Output the [X, Y] coordinate of the center of the cell containing the given text.  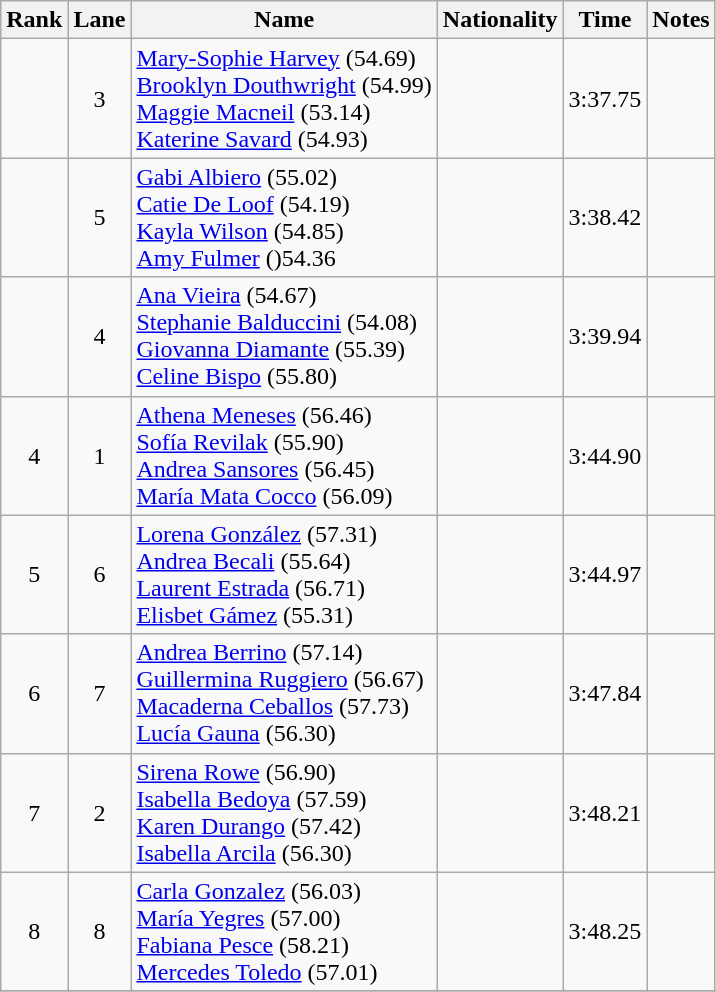
Nationality [500, 20]
3 [100, 98]
3:37.75 [605, 98]
3:38.42 [605, 218]
2 [100, 812]
3:48.25 [605, 932]
Notes [681, 20]
Time [605, 20]
1 [100, 456]
Name [284, 20]
Gabi Albiero (55.02)Catie De Loof (54.19)Kayla Wilson (54.85)Amy Fulmer ()54.36 [284, 218]
3:47.84 [605, 694]
Mary-Sophie Harvey (54.69)Brooklyn Douthwright (54.99)Maggie Macneil (53.14)Katerine Savard (54.93) [284, 98]
Ana Vieira (54.67)Stephanie Balduccini (54.08)Giovanna Diamante (55.39)Celine Bispo (55.80) [284, 336]
Athena Meneses (56.46)Sofía Revilak (55.90)Andrea Sansores (56.45)María Mata Cocco (56.09) [284, 456]
Lane [100, 20]
Sirena Rowe (56.90)Isabella Bedoya (57.59)Karen Durango (57.42)Isabella Arcila (56.30) [284, 812]
Carla Gonzalez (56.03)María Yegres (57.00)Fabiana Pesce (58.21)Mercedes Toledo (57.01) [284, 932]
Andrea Berrino (57.14)Guillermina Ruggiero (56.67)Macaderna Ceballos (57.73)Lucía Gauna (56.30) [284, 694]
3:44.90 [605, 456]
Rank [34, 20]
Lorena González (57.31)Andrea Becali (55.64)Laurent Estrada (56.71)Elisbet Gámez (55.31) [284, 574]
3:39.94 [605, 336]
3:48.21 [605, 812]
3:44.97 [605, 574]
